Find where the given text appears and provide that cell's center as [X, Y] coordinate. 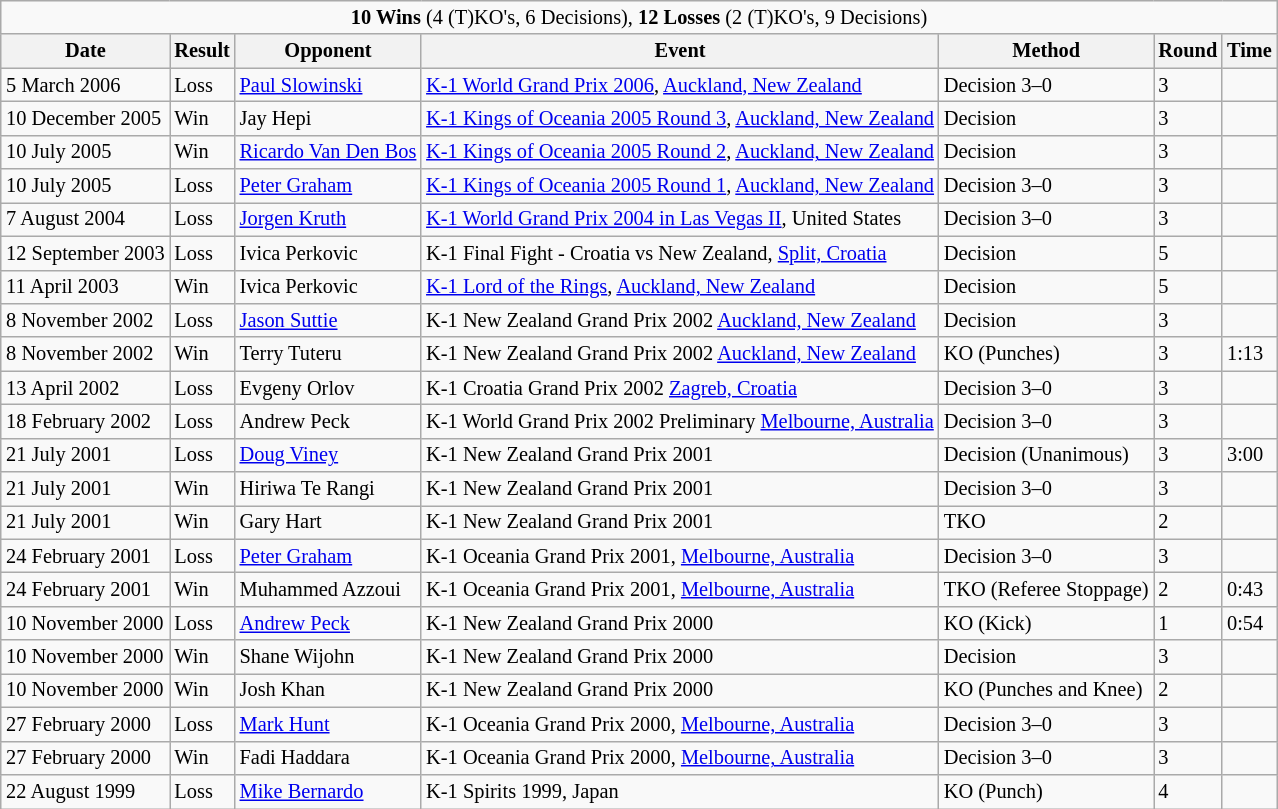
KO (Punches and Knee) [1046, 691]
Muhammed Azzoui [328, 590]
Time [1250, 51]
Jay Hepi [328, 119]
K-1 Kings of Oceania 2005 Round 1, Auckland, New Zealand [680, 186]
Paul Slowinski [328, 85]
Jason Suttie [328, 321]
K-1 Spirits 1999, Japan [680, 792]
Mark Hunt [328, 725]
K-1 Kings of Oceania 2005 Round 2, Auckland, New Zealand [680, 152]
Opponent [328, 51]
Result [202, 51]
K-1 Kings of Oceania 2005 Round 3, Auckland, New Zealand [680, 119]
1:13 [1250, 354]
K-1 World Grand Prix 2002 Preliminary Melbourne, Australia [680, 422]
Method [1046, 51]
7 August 2004 [85, 220]
13 April 2002 [85, 388]
Fadi Haddara [328, 758]
11 April 2003 [85, 287]
10 Wins (4 (T)KO's, 6 Decisions), 12 Losses (2 (T)KO's, 9 Decisions) [638, 18]
Gary Hart [328, 523]
K-1 Croatia Grand Prix 2002 Zagreb, Croatia [680, 388]
22 August 1999 [85, 792]
Evgeny Orlov [328, 388]
KO (Punches) [1046, 354]
Jorgen Kruth [328, 220]
Ricardo Van Den Bos [328, 152]
Decision (Unanimous) [1046, 455]
Shane Wijohn [328, 657]
K-1 World Grand Prix 2006, Auckland, New Zealand [680, 85]
10 December 2005 [85, 119]
KO (Punch) [1046, 792]
KO (Kick) [1046, 624]
Round [1188, 51]
K-1 World Grand Prix 2004 in Las Vegas II, United States [680, 220]
K-1 Final Fight - Croatia vs New Zealand, Split, Croatia [680, 253]
5 March 2006 [85, 85]
Doug Viney [328, 455]
TKO (Referee Stoppage) [1046, 590]
18 February 2002 [85, 422]
Date [85, 51]
Terry Tuteru [328, 354]
0:43 [1250, 590]
Josh Khan [328, 691]
TKO [1046, 523]
3:00 [1250, 455]
Mike Bernardo [328, 792]
Hiriwa Te Rangi [328, 489]
1 [1188, 624]
4 [1188, 792]
Event [680, 51]
12 September 2003 [85, 253]
K-1 Lord of the Rings, Auckland, New Zealand [680, 287]
0:54 [1250, 624]
